Output the (X, Y) coordinate of the center of the cell containing the given text.  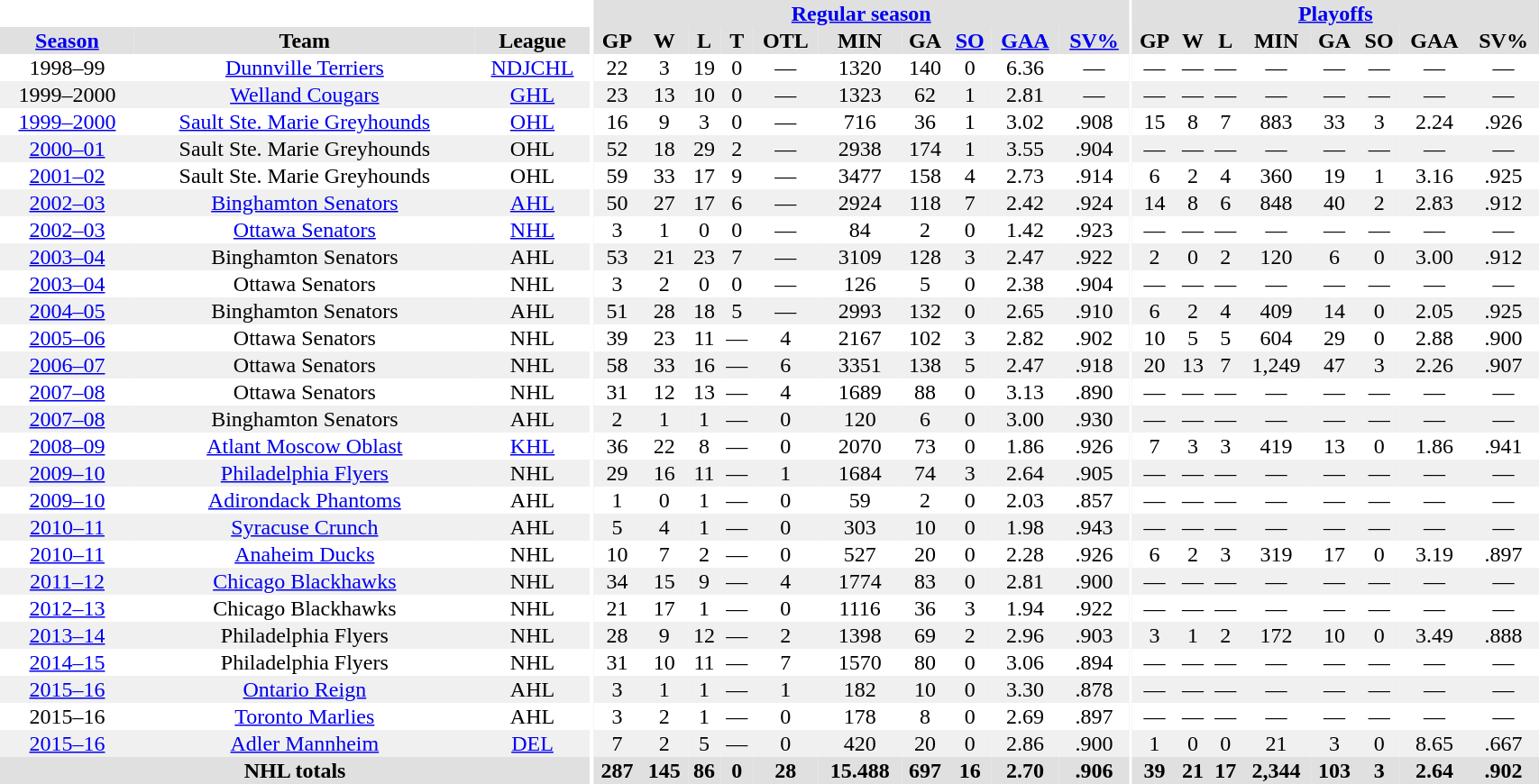
1323 (860, 95)
1689 (860, 392)
.908 (1095, 122)
27 (664, 203)
303 (860, 527)
83 (925, 581)
2167 (860, 338)
.903 (1095, 635)
Regular season (861, 14)
2006–07 (67, 365)
2.42 (1025, 203)
3.06 (1025, 662)
848 (1276, 203)
1774 (860, 581)
103 (1334, 770)
3.19 (1434, 554)
34 (617, 581)
360 (1276, 176)
69 (925, 635)
2924 (860, 203)
Team (305, 41)
2.83 (1434, 203)
1,249 (1276, 365)
.924 (1095, 203)
2.65 (1025, 311)
128 (925, 257)
62 (925, 95)
40 (1334, 203)
.906 (1095, 770)
138 (925, 365)
126 (860, 284)
2.24 (1434, 122)
287 (617, 770)
2.88 (1434, 338)
697 (925, 770)
2.96 (1025, 635)
T (737, 41)
.930 (1095, 419)
.667 (1504, 743)
1570 (860, 662)
3477 (860, 176)
132 (925, 311)
NDJCHL (532, 68)
182 (860, 689)
2993 (860, 311)
1320 (860, 68)
.941 (1504, 446)
84 (860, 230)
.890 (1095, 392)
3.02 (1025, 122)
OTL (785, 41)
2.38 (1025, 284)
.910 (1095, 311)
3109 (860, 257)
.878 (1095, 689)
2011–12 (67, 581)
1.98 (1025, 527)
2004–05 (67, 311)
League (532, 41)
.943 (1095, 527)
1.42 (1025, 230)
2014–15 (67, 662)
KHL (532, 446)
158 (925, 176)
73 (925, 446)
Syracuse Crunch (305, 527)
716 (860, 122)
2000–01 (67, 149)
Adirondack Phantoms (305, 500)
6.36 (1025, 68)
58 (617, 365)
2070 (860, 446)
1.94 (1025, 608)
2013–14 (67, 635)
1684 (860, 473)
50 (617, 203)
3.13 (1025, 392)
2.05 (1434, 311)
74 (925, 473)
1116 (860, 608)
52 (617, 149)
319 (1276, 554)
3351 (860, 365)
3.30 (1025, 689)
2005–06 (67, 338)
2008–09 (67, 446)
86 (704, 770)
178 (860, 716)
Atlant Moscow Oblast (305, 446)
Anaheim Ducks (305, 554)
604 (1276, 338)
2938 (860, 149)
.905 (1095, 473)
2012–13 (67, 608)
409 (1276, 311)
1998–99 (67, 68)
2.03 (1025, 500)
80 (925, 662)
883 (1276, 122)
53 (617, 257)
2001–02 (67, 176)
3.55 (1025, 149)
.888 (1504, 635)
2,344 (1276, 770)
.914 (1095, 176)
.923 (1095, 230)
3.49 (1434, 635)
Welland Cougars (305, 95)
.907 (1504, 365)
2.28 (1025, 554)
3.16 (1434, 176)
2.70 (1025, 770)
.918 (1095, 365)
15.488 (860, 770)
DEL (532, 743)
Adler Mannheim (305, 743)
NHL totals (295, 770)
GHL (532, 95)
2.73 (1025, 176)
.894 (1095, 662)
140 (925, 68)
174 (925, 149)
145 (664, 770)
2.82 (1025, 338)
102 (925, 338)
118 (925, 203)
51 (617, 311)
2.69 (1025, 716)
527 (860, 554)
2.86 (1025, 743)
Playoffs (1335, 14)
172 (1276, 635)
1398 (860, 635)
.857 (1095, 500)
Ontario Reign (305, 689)
Dunnville Terriers (305, 68)
2.26 (1434, 365)
47 (1334, 365)
420 (860, 743)
Season (67, 41)
88 (925, 392)
419 (1276, 446)
Toronto Marlies (305, 716)
8.65 (1434, 743)
